Determine the [x, y] coordinate at the center of the cell enclosing the given text.  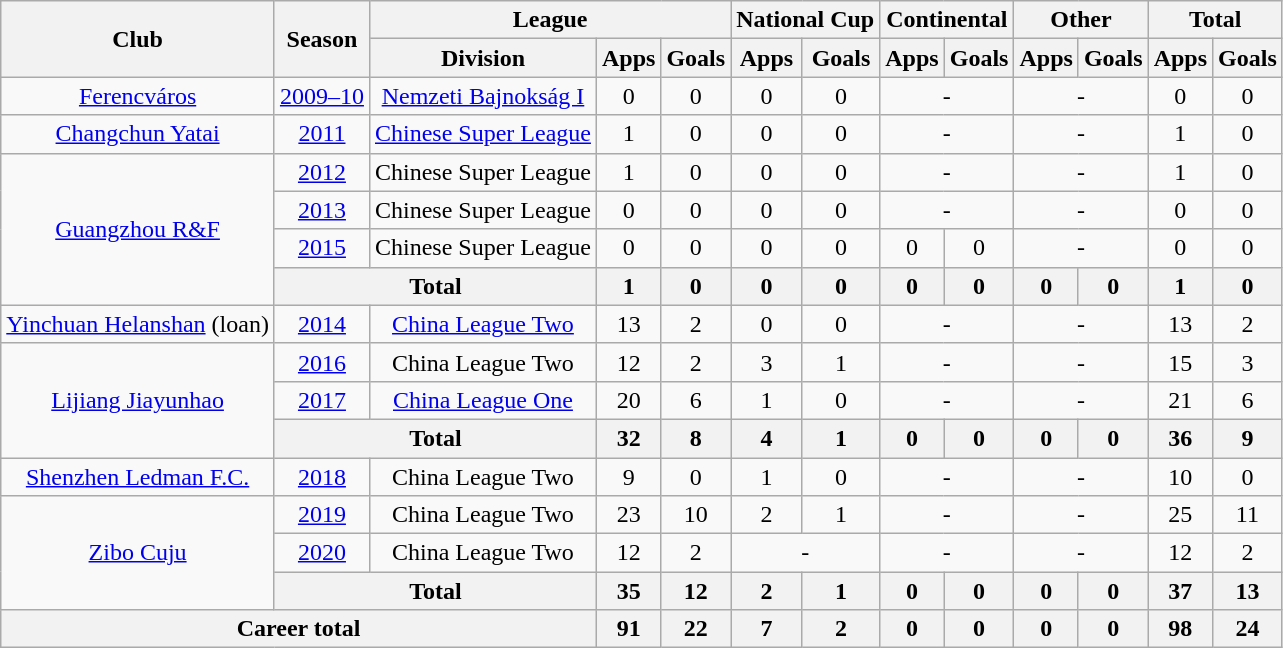
15 [1180, 362]
Shenzhen Ledman F.C. [138, 477]
7 [767, 629]
21 [1180, 400]
37 [1180, 591]
2018 [322, 477]
32 [628, 438]
National Cup [806, 20]
2012 [322, 172]
23 [628, 515]
2011 [322, 134]
Changchun Yatai [138, 134]
Continental [947, 20]
2009–10 [322, 96]
8 [696, 438]
League [550, 20]
Season [322, 39]
2013 [322, 210]
2014 [322, 324]
Club [138, 39]
2020 [322, 553]
Lijiang Jiayunhao [138, 400]
Other [1081, 20]
Career total [299, 629]
China League One [482, 400]
36 [1180, 438]
11 [1248, 515]
25 [1180, 515]
2016 [322, 362]
2015 [322, 248]
Zibo Cuju [138, 553]
2017 [322, 400]
35 [628, 591]
4 [767, 438]
Yinchuan Helanshan (loan) [138, 324]
24 [1248, 629]
Ferencváros [138, 96]
Nemzeti Bajnokság I [482, 96]
Division [482, 58]
20 [628, 400]
98 [1180, 629]
2019 [322, 515]
91 [628, 629]
22 [696, 629]
Guangzhou R&F [138, 229]
